Identify which cell holds the provided text, then report its [x, y] central coordinate. 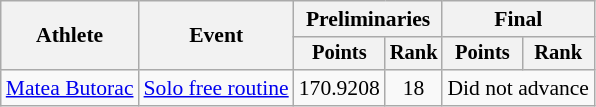
Preliminaries [368, 19]
Final [518, 19]
18 [414, 88]
Solo free routine [216, 88]
Matea Butorac [70, 88]
Athlete [70, 36]
170.9208 [340, 88]
Event [216, 36]
Did not advance [518, 88]
